Locate the cell with the specified text and output its (X, Y) center coordinate. 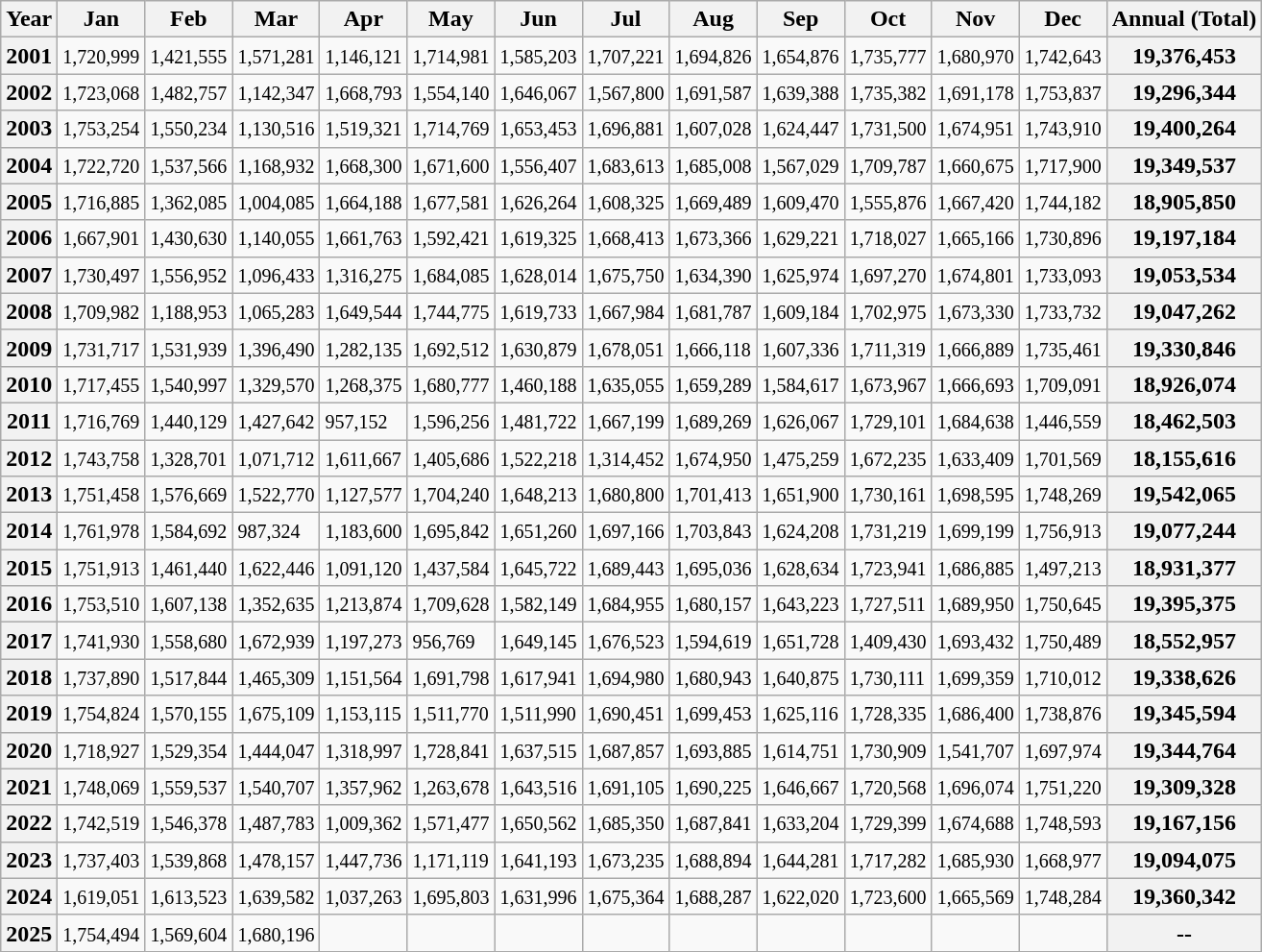
1,037,263 (363, 896)
1,171,119 (451, 860)
1,694,980 (626, 677)
1,645,722 (538, 568)
1,709,091 (1062, 384)
1,637,515 (538, 750)
1,522,770 (277, 495)
1,751,913 (102, 568)
1,625,974 (801, 275)
1,318,997 (363, 750)
1,695,036 (713, 568)
1,717,455 (102, 384)
1,268,375 (363, 384)
1,607,336 (801, 348)
1,519,321 (363, 129)
1,626,067 (801, 421)
1,571,281 (277, 56)
1,646,067 (538, 92)
1,710,012 (1062, 677)
1,672,235 (887, 458)
1,703,843 (713, 531)
1,664,188 (363, 202)
18,931,377 (1184, 568)
1,723,941 (887, 568)
1,447,736 (363, 860)
1,641,193 (538, 860)
2024 (29, 896)
1,487,783 (277, 823)
Jun (538, 19)
19,167,156 (1184, 823)
1,646,667 (801, 787)
1,677,581 (451, 202)
1,546,378 (188, 823)
2016 (29, 604)
1,643,516 (538, 787)
1,728,335 (887, 714)
1,702,975 (887, 311)
1,711,319 (887, 348)
Year (29, 19)
1,146,121 (363, 56)
1,607,028 (713, 129)
1,733,732 (1062, 311)
1,675,109 (277, 714)
1,626,264 (538, 202)
1,688,894 (713, 860)
1,729,101 (887, 421)
2012 (29, 458)
1,667,901 (102, 238)
1,753,254 (102, 129)
1,644,281 (801, 860)
1,704,240 (451, 495)
1,659,289 (713, 384)
1,649,544 (363, 311)
1,481,722 (538, 421)
1,735,777 (887, 56)
1,444,047 (277, 750)
1,696,881 (626, 129)
1,584,617 (801, 384)
2013 (29, 495)
1,585,203 (538, 56)
18,462,503 (1184, 421)
Nov (976, 19)
-- (1184, 933)
1,685,350 (626, 823)
1,699,453 (713, 714)
1,651,260 (538, 531)
1,430,630 (188, 238)
18,926,074 (1184, 384)
19,349,537 (1184, 165)
1,698,595 (976, 495)
1,609,184 (801, 311)
1,667,199 (626, 421)
1,328,701 (188, 458)
1,730,909 (887, 750)
2005 (29, 202)
1,440,129 (188, 421)
1,699,199 (976, 531)
19,197,184 (1184, 238)
1,669,489 (713, 202)
1,660,675 (976, 165)
1,127,577 (363, 495)
Sep (801, 19)
1,446,559 (1062, 421)
1,672,939 (277, 641)
1,362,085 (188, 202)
Jan (102, 19)
1,751,458 (102, 495)
2025 (29, 933)
1,613,523 (188, 896)
1,635,055 (626, 384)
1,531,939 (188, 348)
1,716,885 (102, 202)
1,614,751 (801, 750)
1,622,020 (801, 896)
1,723,068 (102, 92)
1,427,642 (277, 421)
1,511,770 (451, 714)
1,213,874 (363, 604)
1,153,115 (363, 714)
1,753,837 (1062, 92)
1,643,223 (801, 604)
1,405,686 (451, 458)
1,701,413 (713, 495)
2011 (29, 421)
1,709,982 (102, 311)
2001 (29, 56)
1,750,645 (1062, 604)
1,197,273 (363, 641)
1,651,728 (801, 641)
2014 (29, 531)
1,673,330 (976, 311)
1,460,188 (538, 384)
1,631,996 (538, 896)
1,717,900 (1062, 165)
1,511,990 (538, 714)
1,540,707 (277, 787)
1,608,325 (626, 202)
1,693,432 (976, 641)
1,665,569 (976, 896)
19,296,344 (1184, 92)
1,709,787 (887, 165)
1,619,051 (102, 896)
1,743,910 (1062, 129)
1,735,461 (1062, 348)
1,741,930 (102, 641)
1,634,390 (713, 275)
19,344,764 (1184, 750)
1,735,382 (887, 92)
1,611,667 (363, 458)
1,691,105 (626, 787)
1,723,600 (887, 896)
1,667,984 (626, 311)
1,730,161 (887, 495)
1,592,421 (451, 238)
1,625,116 (801, 714)
1,731,500 (887, 129)
1,731,717 (102, 348)
1,727,511 (887, 604)
1,650,562 (538, 823)
2019 (29, 714)
1,668,300 (363, 165)
19,376,453 (1184, 56)
1,421,555 (188, 56)
1,666,889 (976, 348)
1,556,407 (538, 165)
2023 (29, 860)
2008 (29, 311)
1,668,977 (1062, 860)
1,639,388 (801, 92)
2007 (29, 275)
1,151,564 (363, 677)
1,756,913 (1062, 531)
1,744,775 (451, 311)
1,691,798 (451, 677)
1,692,512 (451, 348)
1,673,967 (887, 384)
1,648,213 (538, 495)
1,556,952 (188, 275)
1,629,221 (801, 238)
1,733,093 (1062, 275)
1,282,135 (363, 348)
1,722,720 (102, 165)
1,576,669 (188, 495)
1,461,440 (188, 568)
1,130,516 (277, 129)
1,689,443 (626, 568)
1,649,145 (538, 641)
19,345,594 (1184, 714)
1,482,757 (188, 92)
1,673,366 (713, 238)
2017 (29, 641)
1,569,604 (188, 933)
1,142,347 (277, 92)
1,624,208 (801, 531)
1,709,628 (451, 604)
1,633,204 (801, 823)
1,714,981 (451, 56)
1,690,451 (626, 714)
1,674,688 (976, 823)
1,357,962 (363, 787)
1,697,166 (626, 531)
1,628,014 (538, 275)
1,754,494 (102, 933)
1,554,140 (451, 92)
1,009,362 (363, 823)
1,140,055 (277, 238)
1,687,841 (713, 823)
1,737,890 (102, 677)
1,748,269 (1062, 495)
1,678,051 (626, 348)
19,330,846 (1184, 348)
1,478,157 (277, 860)
Annual (Total) (1184, 19)
1,639,582 (277, 896)
1,559,537 (188, 787)
1,743,758 (102, 458)
1,697,974 (1062, 750)
956,769 (451, 641)
1,694,826 (713, 56)
1,718,027 (887, 238)
1,654,876 (801, 56)
1,761,978 (102, 531)
1,628,634 (801, 568)
1,096,433 (277, 275)
1,567,800 (626, 92)
1,684,638 (976, 421)
May (451, 19)
1,718,927 (102, 750)
1,680,157 (713, 604)
1,754,824 (102, 714)
1,071,712 (277, 458)
1,168,932 (277, 165)
1,684,085 (451, 275)
1,748,069 (102, 787)
2020 (29, 750)
1,690,225 (713, 787)
1,697,270 (887, 275)
2002 (29, 92)
1,738,876 (1062, 714)
1,751,220 (1062, 787)
1,607,138 (188, 604)
1,680,943 (713, 677)
1,539,868 (188, 860)
1,674,951 (976, 129)
1,619,733 (538, 311)
1,685,930 (976, 860)
1,683,613 (626, 165)
1,666,118 (713, 348)
1,753,510 (102, 604)
1,673,235 (626, 860)
2018 (29, 677)
1,188,953 (188, 311)
2015 (29, 568)
957,152 (363, 421)
1,570,155 (188, 714)
1,065,283 (277, 311)
Mar (277, 19)
1,730,497 (102, 275)
1,716,769 (102, 421)
1,684,955 (626, 604)
1,263,678 (451, 787)
1,676,523 (626, 641)
1,731,219 (887, 531)
1,584,692 (188, 531)
Dec (1062, 19)
1,666,693 (976, 384)
1,316,275 (363, 275)
18,905,850 (1184, 202)
1,748,284 (1062, 896)
19,395,375 (1184, 604)
19,047,262 (1184, 311)
1,633,409 (976, 458)
19,053,534 (1184, 275)
2006 (29, 238)
Apr (363, 19)
1,680,970 (976, 56)
1,701,569 (1062, 458)
1,696,074 (976, 787)
1,695,842 (451, 531)
19,309,328 (1184, 787)
1,004,085 (277, 202)
1,680,196 (277, 933)
1,730,111 (887, 677)
1,675,364 (626, 896)
1,640,875 (801, 677)
1,497,213 (1062, 568)
1,691,178 (976, 92)
987,324 (277, 531)
1,729,399 (887, 823)
1,550,234 (188, 129)
1,691,587 (713, 92)
1,695,803 (451, 896)
1,529,354 (188, 750)
1,720,999 (102, 56)
2021 (29, 787)
19,338,626 (1184, 677)
1,661,763 (363, 238)
1,329,570 (277, 384)
1,540,997 (188, 384)
1,668,413 (626, 238)
1,475,259 (801, 458)
1,737,403 (102, 860)
1,720,568 (887, 787)
1,687,857 (626, 750)
1,582,149 (538, 604)
1,699,359 (976, 677)
1,558,680 (188, 641)
Jul (626, 19)
1,671,600 (451, 165)
1,622,446 (277, 568)
1,685,008 (713, 165)
2009 (29, 348)
Feb (188, 19)
19,094,075 (1184, 860)
1,717,282 (887, 860)
1,668,793 (363, 92)
1,596,256 (451, 421)
1,748,593 (1062, 823)
1,689,269 (713, 421)
1,619,325 (538, 238)
1,609,470 (801, 202)
1,537,566 (188, 165)
1,409,430 (887, 641)
1,689,950 (976, 604)
1,594,619 (713, 641)
1,686,400 (976, 714)
1,653,453 (538, 129)
1,686,885 (976, 568)
1,714,769 (451, 129)
2010 (29, 384)
Oct (887, 19)
1,314,452 (626, 458)
1,680,800 (626, 495)
1,674,950 (713, 458)
1,750,489 (1062, 641)
1,680,777 (451, 384)
1,667,420 (976, 202)
2003 (29, 129)
1,693,885 (713, 750)
1,651,900 (801, 495)
1,674,801 (976, 275)
19,542,065 (1184, 495)
1,681,787 (713, 311)
1,567,029 (801, 165)
19,077,244 (1184, 531)
1,630,879 (538, 348)
1,730,896 (1062, 238)
1,742,519 (102, 823)
1,571,477 (451, 823)
1,707,221 (626, 56)
1,675,750 (626, 275)
1,091,120 (363, 568)
1,465,309 (277, 677)
1,352,635 (277, 604)
Aug (713, 19)
1,437,584 (451, 568)
1,517,844 (188, 677)
1,522,218 (538, 458)
1,688,287 (713, 896)
2004 (29, 165)
1,744,182 (1062, 202)
18,155,616 (1184, 458)
1,617,941 (538, 677)
1,728,841 (451, 750)
2022 (29, 823)
18,552,957 (1184, 641)
19,400,264 (1184, 129)
1,555,876 (887, 202)
1,742,643 (1062, 56)
1,624,447 (801, 129)
19,360,342 (1184, 896)
1,541,707 (976, 750)
1,665,166 (976, 238)
1,183,600 (363, 531)
1,396,490 (277, 348)
